Identify which cell holds the provided text, then report its (x, y) central coordinate. 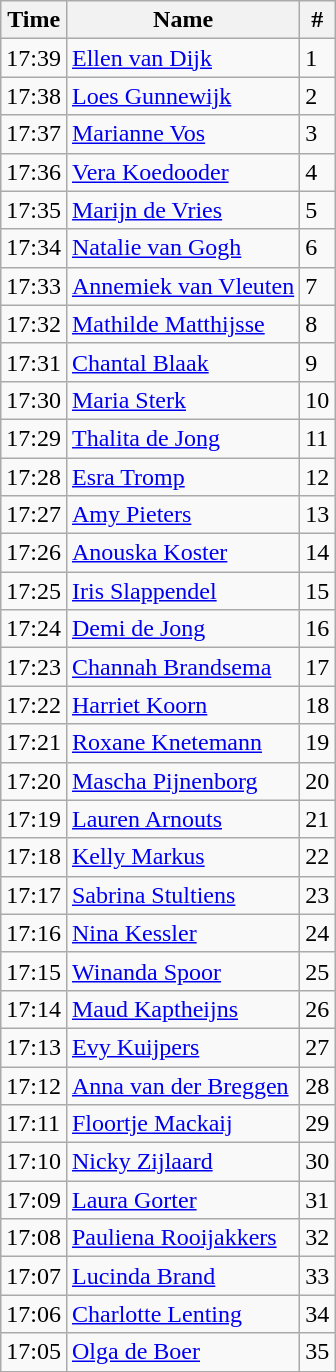
17:15 (34, 971)
30 (318, 1162)
17:27 (34, 515)
17:37 (34, 134)
Ellen van Dijk (182, 58)
17:18 (34, 857)
17:10 (34, 1162)
17:24 (34, 629)
28 (318, 1085)
Chantal Blaak (182, 362)
17:35 (34, 210)
Floortje Mackaij (182, 1124)
3 (318, 134)
Roxane Knetemann (182, 743)
Channah Brandsema (182, 667)
Vera Koedooder (182, 172)
Laura Gorter (182, 1200)
17:22 (34, 705)
7 (318, 286)
9 (318, 362)
6 (318, 248)
Lauren Arnouts (182, 819)
17:20 (34, 781)
17:14 (34, 1009)
18 (318, 705)
5 (318, 210)
Nina Kessler (182, 933)
17:28 (34, 477)
Maria Sterk (182, 400)
Marianne Vos (182, 134)
17:36 (34, 172)
Esra Tromp (182, 477)
13 (318, 515)
12 (318, 477)
17:06 (34, 1314)
17:25 (34, 591)
29 (318, 1124)
10 (318, 400)
Olga de Boer (182, 1352)
17:31 (34, 362)
35 (318, 1352)
21 (318, 819)
Mathilde Matthijsse (182, 324)
11 (318, 438)
17:17 (34, 895)
Charlotte Lenting (182, 1314)
Sabrina Stultiens (182, 895)
Thalita de Jong (182, 438)
Evy Kuijpers (182, 1047)
22 (318, 857)
17 (318, 667)
2 (318, 96)
17:26 (34, 553)
Maud Kaptheijns (182, 1009)
17:08 (34, 1238)
17:12 (34, 1085)
Marijn de Vries (182, 210)
Demi de Jong (182, 629)
17:13 (34, 1047)
17:07 (34, 1276)
24 (318, 933)
Anna van der Breggen (182, 1085)
16 (318, 629)
17:05 (34, 1352)
25 (318, 971)
Mascha Pijnenborg (182, 781)
17:11 (34, 1124)
Winanda Spoor (182, 971)
34 (318, 1314)
17:34 (34, 248)
23 (318, 895)
17:29 (34, 438)
33 (318, 1276)
17:16 (34, 933)
17:30 (34, 400)
17:23 (34, 667)
Loes Gunnewijk (182, 96)
17:33 (34, 286)
Pauliena Rooijakkers (182, 1238)
26 (318, 1009)
Name (182, 20)
17:21 (34, 743)
17:39 (34, 58)
Iris Slappendel (182, 591)
15 (318, 591)
17:38 (34, 96)
20 (318, 781)
Lucinda Brand (182, 1276)
Natalie van Gogh (182, 248)
Nicky Zijlaard (182, 1162)
17:09 (34, 1200)
Kelly Markus (182, 857)
Anouska Koster (182, 553)
17:19 (34, 819)
Time (34, 20)
4 (318, 172)
Harriet Koorn (182, 705)
1 (318, 58)
17:32 (34, 324)
31 (318, 1200)
27 (318, 1047)
8 (318, 324)
Annemiek van Vleuten (182, 286)
32 (318, 1238)
14 (318, 553)
19 (318, 743)
# (318, 20)
Amy Pieters (182, 515)
